Return the [X, Y] coordinate for the center point of the cell that contains the specified text.  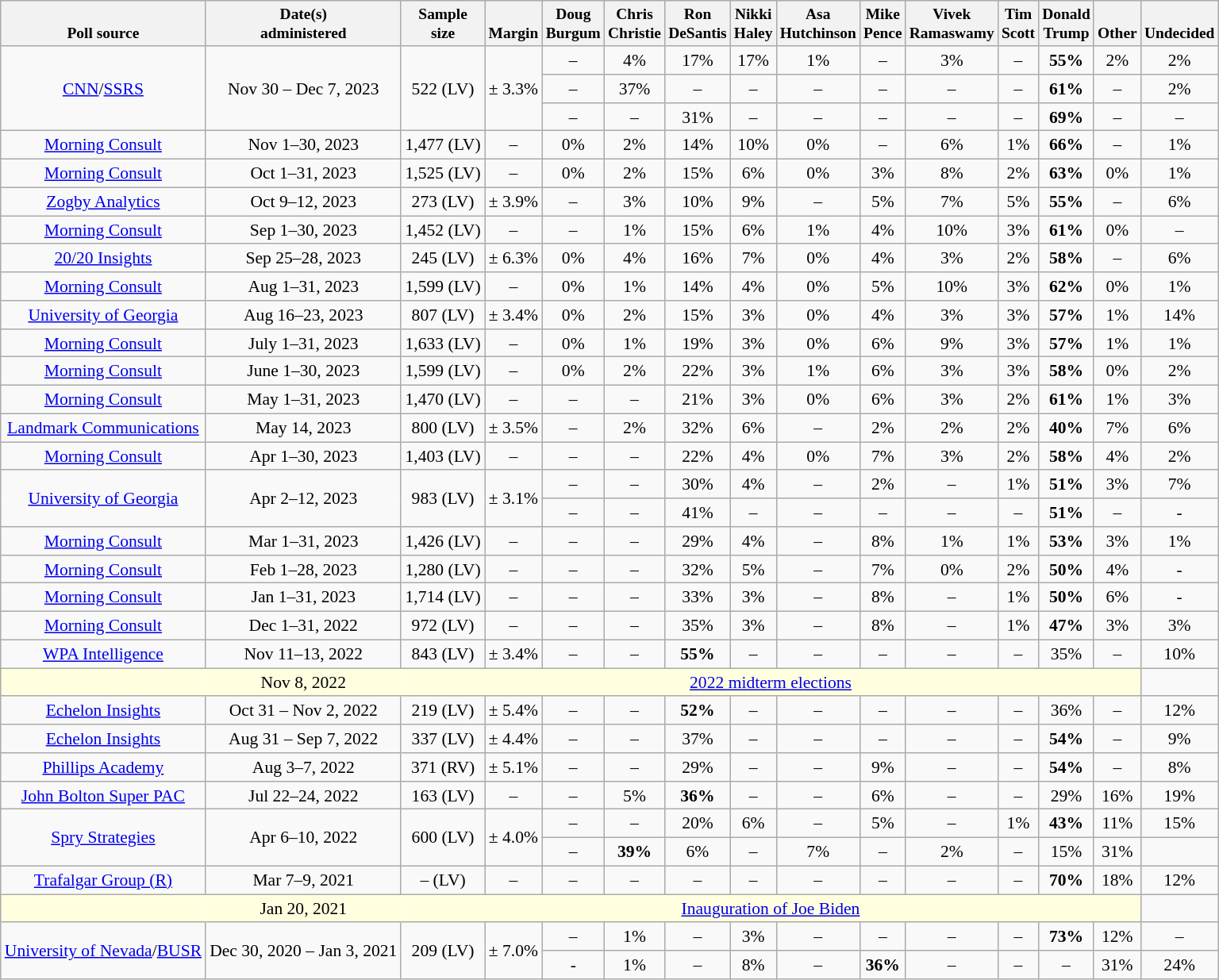
Nov 11–13, 2022 [303, 654]
371 (RV) [443, 767]
ChrisChristie [634, 24]
Oct 31 – Nov 2, 2022 [303, 711]
Nov 1–30, 2023 [303, 145]
July 1–31, 2023 [303, 344]
± 5.1% [513, 767]
MikePence [883, 24]
University of Nevada/BUSR [103, 951]
Zogby Analytics [103, 202]
Date(s)administered [303, 24]
Apr 2–12, 2023 [303, 498]
– (LV) [443, 881]
807 (LV) [443, 315]
± 7.0% [513, 951]
21% [698, 400]
± 3.3% [513, 89]
62% [1067, 286]
DonaldTrump [1067, 24]
Oct 9–12, 2023 [303, 202]
600 (LV) [443, 838]
Dec 1–31, 2022 [303, 626]
843 (LV) [443, 654]
33% [698, 598]
DougBurgum [573, 24]
41% [698, 513]
1,452 (LV) [443, 230]
Aug 1–31, 2023 [303, 286]
63% [1067, 174]
Mar 7–9, 2021 [303, 881]
NikkiHaley [753, 24]
Jan 20, 2021 [303, 909]
June 1–30, 2023 [303, 371]
Sep 1–30, 2023 [303, 230]
73% [1067, 937]
20/20 Insights [103, 259]
1,426 (LV) [443, 541]
2022 midterm elections [771, 682]
Poll source [103, 24]
43% [1067, 824]
Aug 31 – Sep 7, 2022 [303, 739]
163 (LV) [443, 796]
11% [1117, 824]
± 4.0% [513, 838]
± 3.1% [513, 498]
Mar 1–31, 2023 [303, 541]
VivekRamaswamy [952, 24]
972 (LV) [443, 626]
1,470 (LV) [443, 400]
70% [1067, 881]
20% [698, 824]
± 3.9% [513, 202]
Phillips Academy [103, 767]
Margin [513, 24]
40% [1067, 429]
30% [698, 485]
245 (LV) [443, 259]
Other [1117, 24]
Inauguration of Joe Biden [771, 909]
209 (LV) [443, 951]
Sep 25–28, 2023 [303, 259]
Oct 1–31, 2023 [303, 174]
Nov 8, 2022 [303, 682]
TimScott [1017, 24]
Landmark Communications [103, 429]
47% [1067, 626]
983 (LV) [443, 498]
Trafalgar Group (R) [103, 881]
RonDeSantis [698, 24]
1,477 (LV) [443, 145]
± 4.4% [513, 739]
Samplesize [443, 24]
John Bolton Super PAC [103, 796]
66% [1067, 145]
Dec 30, 2020 – Jan 3, 2021 [303, 951]
337 (LV) [443, 739]
Feb 1–28, 2023 [303, 570]
Aug 3–7, 2022 [303, 767]
Jul 22–24, 2022 [303, 796]
Aug 16–23, 2023 [303, 315]
AsaHutchinson [817, 24]
Spry Strategies [103, 838]
1,403 (LV) [443, 456]
± 6.3% [513, 259]
800 (LV) [443, 429]
53% [1067, 541]
± 5.4% [513, 711]
1,525 (LV) [443, 174]
18% [1117, 881]
52% [698, 711]
Apr 1–30, 2023 [303, 456]
May 14, 2023 [303, 429]
219 (LV) [443, 711]
273 (LV) [443, 202]
Jan 1–31, 2023 [303, 598]
WPA Intelligence [103, 654]
May 1–31, 2023 [303, 400]
Undecided [1179, 24]
Apr 6–10, 2022 [303, 838]
CNN/SSRS [103, 89]
Nov 30 – Dec 7, 2023 [303, 89]
± 3.5% [513, 429]
69% [1067, 117]
1,714 (LV) [443, 598]
24% [1179, 965]
522 (LV) [443, 89]
39% [634, 852]
1,280 (LV) [443, 570]
1,633 (LV) [443, 344]
